Find where the given text appears and provide that cell's center as (x, y) coordinate. 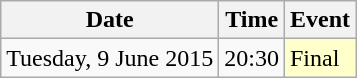
Event (320, 20)
20:30 (252, 58)
Tuesday, 9 June 2015 (110, 58)
Date (110, 20)
Final (320, 58)
Time (252, 20)
